Detect which cell encompasses the target text, then output its (x, y) center coordinate. 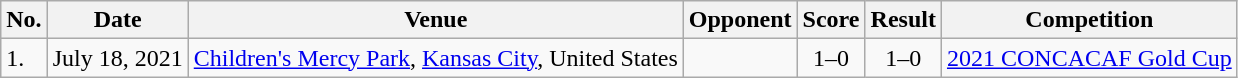
July 18, 2021 (118, 58)
Venue (436, 20)
1. (24, 58)
Date (118, 20)
2021 CONCACAF Gold Cup (1089, 58)
No. (24, 20)
Children's Mercy Park, Kansas City, United States (436, 58)
Opponent (740, 20)
Result (903, 20)
Competition (1089, 20)
Score (831, 20)
